Capture the cell that displays the provided text and extract its [x, y] central coordinate. 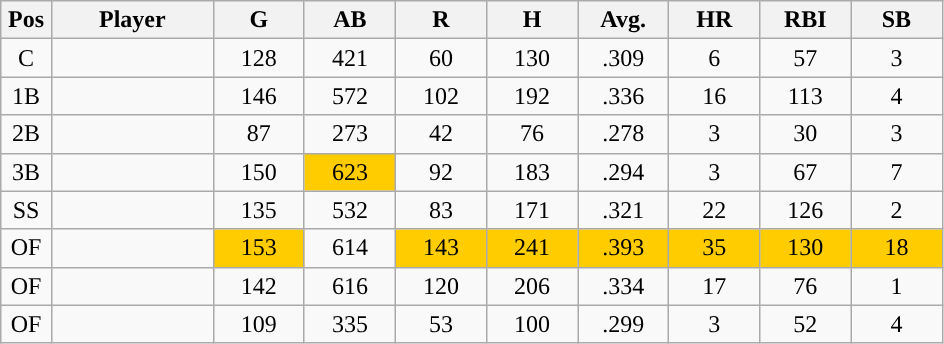
1B [26, 96]
52 [806, 324]
42 [440, 134]
Player [132, 20]
RBI [806, 20]
171 [532, 210]
135 [258, 210]
H [532, 20]
53 [440, 324]
109 [258, 324]
30 [806, 134]
142 [258, 286]
100 [532, 324]
1 [896, 286]
192 [532, 96]
.278 [624, 134]
.336 [624, 96]
623 [350, 172]
HR [714, 20]
16 [714, 96]
G [258, 20]
143 [440, 248]
3B [26, 172]
241 [532, 248]
.309 [624, 58]
273 [350, 134]
.294 [624, 172]
35 [714, 248]
SB [896, 20]
60 [440, 58]
.334 [624, 286]
616 [350, 286]
83 [440, 210]
.321 [624, 210]
614 [350, 248]
153 [258, 248]
.299 [624, 324]
67 [806, 172]
6 [714, 58]
22 [714, 210]
R [440, 20]
92 [440, 172]
2B [26, 134]
183 [532, 172]
120 [440, 286]
Avg. [624, 20]
Pos [26, 20]
2 [896, 210]
113 [806, 96]
128 [258, 58]
421 [350, 58]
126 [806, 210]
17 [714, 286]
532 [350, 210]
57 [806, 58]
7 [896, 172]
87 [258, 134]
C [26, 58]
18 [896, 248]
146 [258, 96]
335 [350, 324]
206 [532, 286]
SS [26, 210]
572 [350, 96]
.393 [624, 248]
AB [350, 20]
102 [440, 96]
150 [258, 172]
